Scan for the cell matching the given text and deliver its (X, Y) coordinate at center. 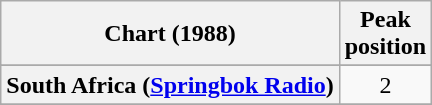
2 (385, 85)
Peakposition (385, 34)
South Africa (Springbok Radio) (170, 85)
Chart (1988) (170, 34)
